Return (X, Y) of the center of cell containing provided text 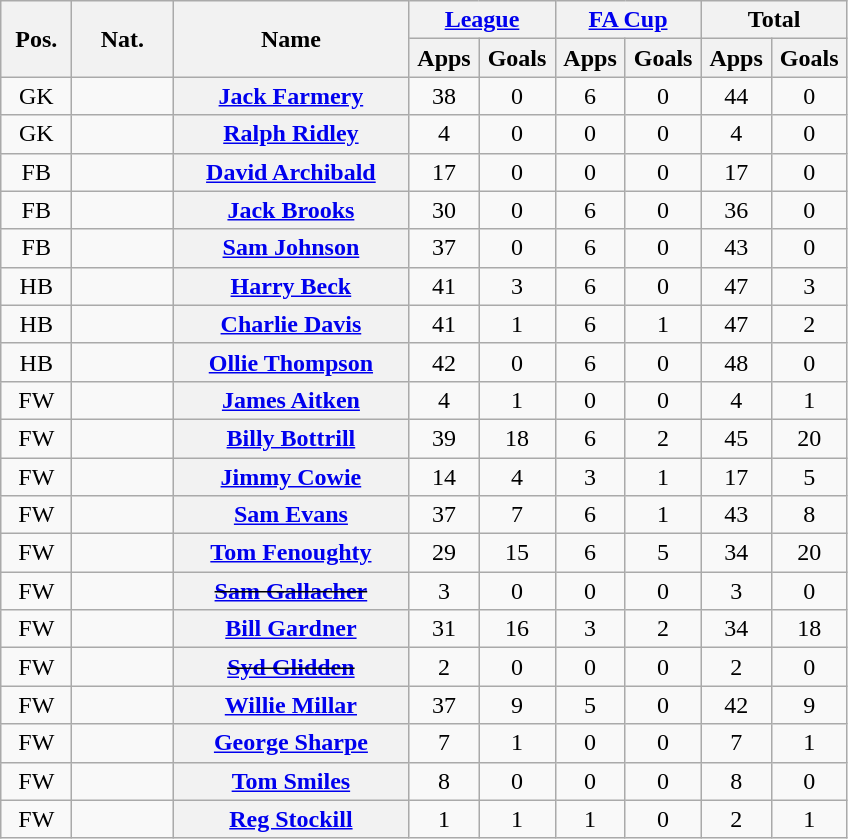
League (482, 20)
Ollie Thompson (291, 362)
16 (517, 629)
48 (736, 362)
David Archibald (291, 172)
Tom Fenoughty (291, 553)
James Aitken (291, 400)
Nat. (122, 39)
George Sharpe (291, 743)
31 (444, 629)
Harry Beck (291, 286)
Willie Millar (291, 705)
29 (444, 553)
Sam Johnson (291, 248)
Total (774, 20)
38 (444, 96)
Tom Smiles (291, 781)
Pos. (36, 39)
Syd Glidden (291, 667)
Bill Gardner (291, 629)
30 (444, 210)
44 (736, 96)
Charlie Davis (291, 324)
14 (444, 477)
15 (517, 553)
Name (291, 39)
Jack Farmery (291, 96)
45 (736, 438)
Sam Evans (291, 515)
Sam Gallacher (291, 591)
Jack Brooks (291, 210)
Billy Bottrill (291, 438)
Reg Stockill (291, 819)
39 (444, 438)
Jimmy Cowie (291, 477)
36 (736, 210)
Ralph Ridley (291, 134)
FA Cup (628, 20)
